For the text-containing cell, return its midpoint in (x, y) coordinate format. 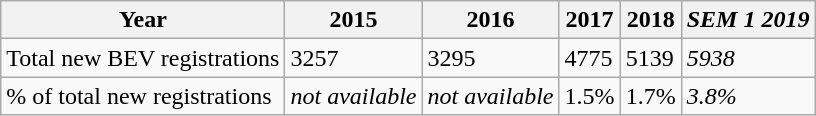
2015 (354, 20)
5938 (748, 58)
5139 (650, 58)
3257 (354, 58)
Total new BEV registrations (143, 58)
3295 (490, 58)
4775 (590, 58)
2018 (650, 20)
2016 (490, 20)
3.8% (748, 96)
SEM 1 2019 (748, 20)
2017 (590, 20)
1.5% (590, 96)
Year (143, 20)
% of total new registrations (143, 96)
1.7% (650, 96)
